Determine the (x, y) coordinate at the center of the cell enclosing the given text.  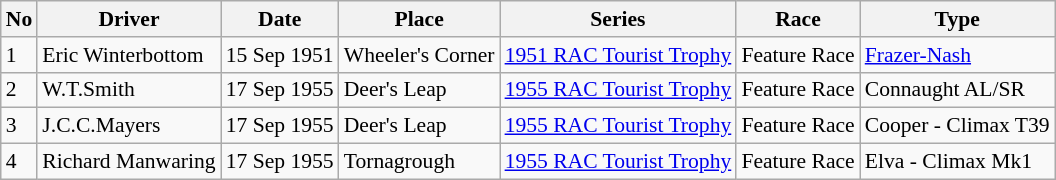
W.T.Smith (128, 90)
Cooper - Climax T39 (958, 126)
J.C.C.Mayers (128, 126)
Richard Manwaring (128, 162)
Connaught AL/SR (958, 90)
4 (20, 162)
Frazer-Nash (958, 55)
Tornagrough (420, 162)
Wheeler's Corner (420, 55)
No (20, 19)
Series (618, 19)
1951 RAC Tourist Trophy (618, 55)
Elva - Climax Mk1 (958, 162)
3 (20, 126)
15 Sep 1951 (280, 55)
Type (958, 19)
Race (798, 19)
Place (420, 19)
2 (20, 90)
1 (20, 55)
Driver (128, 19)
Eric Winterbottom (128, 55)
Date (280, 19)
